Provide the (X, Y) coordinate of the cell's center where the given text is located.  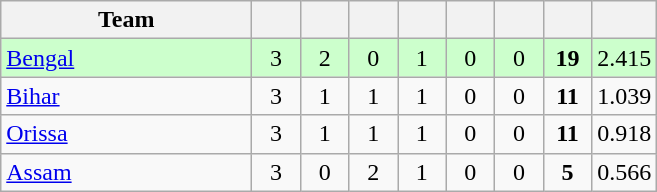
Bengal (126, 58)
Bihar (126, 96)
2.415 (624, 58)
1.039 (624, 96)
0.918 (624, 134)
5 (568, 172)
Orissa (126, 134)
Assam (126, 172)
0.566 (624, 172)
Team (126, 20)
19 (568, 58)
